Detect which cell encompasses the target text, then output its [x, y] center coordinate. 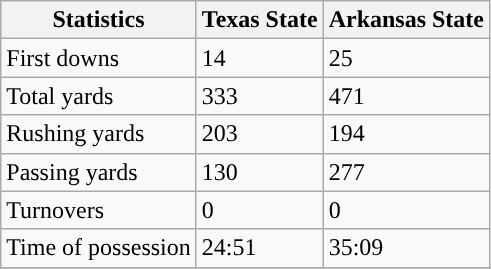
14 [260, 58]
Total yards [99, 96]
Time of possession [99, 248]
Arkansas State [406, 20]
Passing yards [99, 172]
35:09 [406, 248]
Turnovers [99, 210]
First downs [99, 58]
471 [406, 96]
333 [260, 96]
Texas State [260, 20]
Statistics [99, 20]
277 [406, 172]
Rushing yards [99, 134]
194 [406, 134]
203 [260, 134]
24:51 [260, 248]
130 [260, 172]
25 [406, 58]
